Capture the cell that displays the provided text and extract its (X, Y) central coordinate. 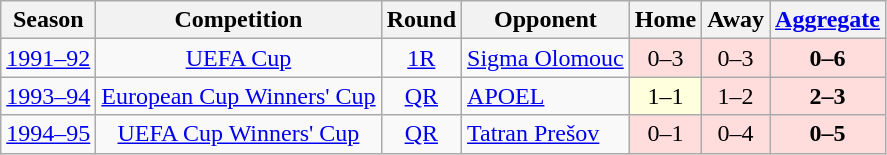
1994–95 (48, 134)
1991–92 (48, 58)
1–1 (665, 96)
0–1 (665, 134)
Tatran Prešov (546, 134)
Home (665, 20)
0–6 (828, 58)
UEFA Cup Winners' Cup (238, 134)
1–2 (736, 96)
UEFA Cup (238, 58)
1993–94 (48, 96)
1R (421, 58)
Opponent (546, 20)
Round (421, 20)
0–5 (828, 134)
Competition (238, 20)
APOEL (546, 96)
Sigma Olomouc (546, 58)
2–3 (828, 96)
European Cup Winners' Cup (238, 96)
0–4 (736, 134)
Away (736, 20)
Season (48, 20)
Aggregate (828, 20)
